Pinpoint the cell where the given text exists, returning its [X, Y] midpoint coordinate. 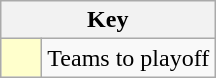
Key [108, 20]
Teams to playoff [128, 58]
